Return (x, y) of the center of cell containing provided text 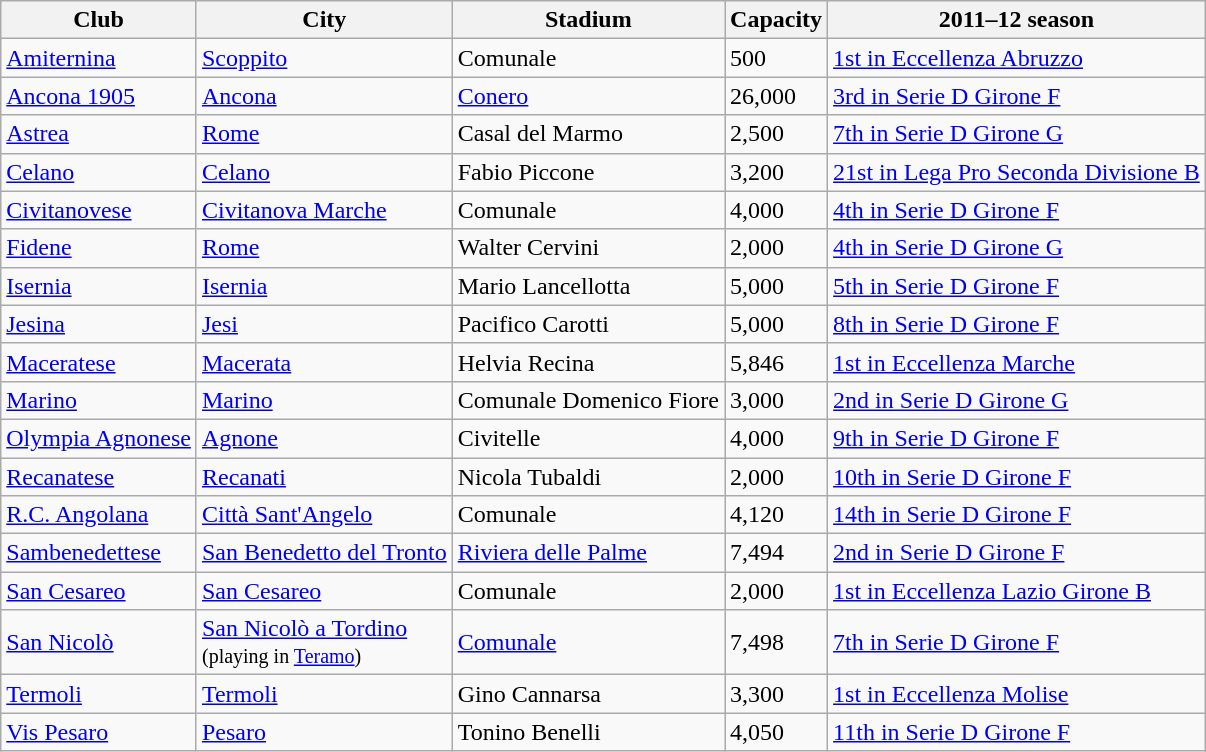
Ancona 1905 (99, 96)
San Nicolò (99, 642)
3rd in Serie D Girone F (1017, 96)
Gino Cannarsa (588, 694)
14th in Serie D Girone F (1017, 515)
Città Sant'Angelo (324, 515)
26,000 (776, 96)
Scoppito (324, 58)
Fidene (99, 248)
Fabio Piccone (588, 172)
Maceratese (99, 362)
Comunale Domenico Fiore (588, 400)
Civitanovese (99, 210)
Agnone (324, 438)
9th in Serie D Girone F (1017, 438)
Pesaro (324, 732)
1st in Eccellenza Molise (1017, 694)
7th in Serie D Girone F (1017, 642)
San Benedetto del Tronto (324, 553)
5,846 (776, 362)
3,000 (776, 400)
7th in Serie D Girone G (1017, 134)
Helvia Recina (588, 362)
Stadium (588, 20)
4th in Serie D Girone F (1017, 210)
Capacity (776, 20)
City (324, 20)
Amiternina (99, 58)
4,120 (776, 515)
7,498 (776, 642)
7,494 (776, 553)
8th in Serie D Girone F (1017, 324)
Civitelle (588, 438)
21st in Lega Pro Seconda Divisione B (1017, 172)
3,200 (776, 172)
1st in Eccellenza Marche (1017, 362)
2011–12 season (1017, 20)
10th in Serie D Girone F (1017, 477)
11th in Serie D Girone F (1017, 732)
Ancona (324, 96)
Recanatese (99, 477)
R.C. Angolana (99, 515)
2nd in Serie D Girone F (1017, 553)
Casal del Marmo (588, 134)
Olympia Agnonese (99, 438)
500 (776, 58)
Conero (588, 96)
Civitanova Marche (324, 210)
5th in Serie D Girone F (1017, 286)
3,300 (776, 694)
Pacifico Carotti (588, 324)
Astrea (99, 134)
San Nicolò a Tordino(playing in Teramo) (324, 642)
2nd in Serie D Girone G (1017, 400)
Jesina (99, 324)
Club (99, 20)
Riviera delle Palme (588, 553)
Nicola Tubaldi (588, 477)
Recanati (324, 477)
1st in Eccellenza Abruzzo (1017, 58)
Mario Lancellotta (588, 286)
Tonino Benelli (588, 732)
1st in Eccellenza Lazio Girone B (1017, 591)
Macerata (324, 362)
Walter Cervini (588, 248)
4th in Serie D Girone G (1017, 248)
Vis Pesaro (99, 732)
Sambenedettese (99, 553)
Jesi (324, 324)
4,050 (776, 732)
2,500 (776, 134)
